Return the [x, y] coordinate for the center point of the cell that contains the specified text.  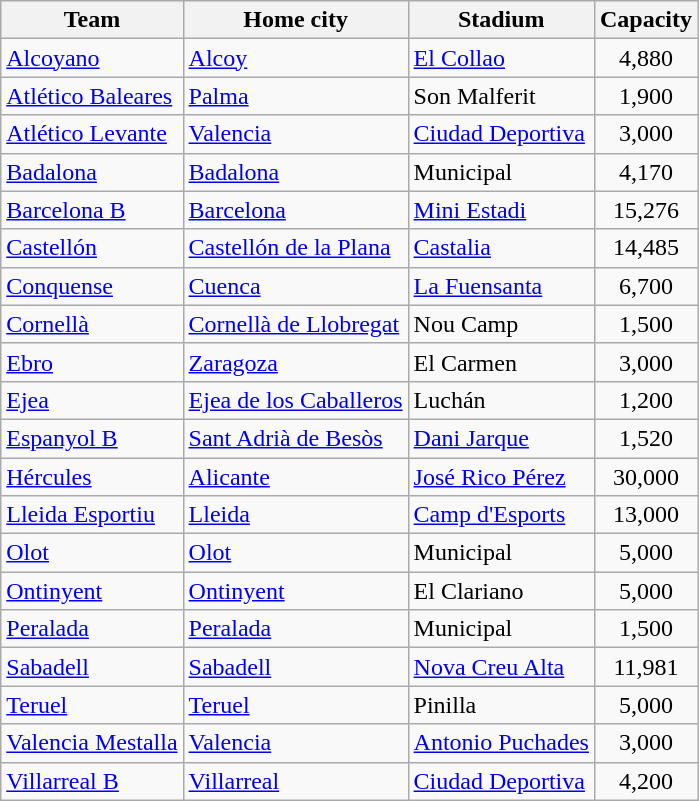
14,485 [646, 248]
Home city [296, 20]
4,200 [646, 781]
El Collao [501, 58]
Dani Jarque [501, 438]
Antonio Puchades [501, 743]
Zaragoza [296, 362]
El Clariano [501, 591]
Atlético Levante [92, 134]
Sant Adrià de Besòs [296, 438]
Ejea de los Caballeros [296, 400]
Ejea [92, 400]
Castellón de la Plana [296, 248]
Team [92, 20]
Cornellà [92, 324]
Camp d'Esports [501, 515]
Villarreal [296, 781]
Ebro [92, 362]
1,520 [646, 438]
Espanyol B [92, 438]
Castellón [92, 248]
4,170 [646, 172]
4,880 [646, 58]
Hércules [92, 477]
Cornellà de Llobregat [296, 324]
Son Malferit [501, 96]
Alicante [296, 477]
13,000 [646, 515]
30,000 [646, 477]
6,700 [646, 286]
Pinilla [501, 705]
Nova Creu Alta [501, 667]
Luchán [501, 400]
Alcoyano [92, 58]
La Fuensanta [501, 286]
Conquense [92, 286]
Lleida [296, 515]
1,200 [646, 400]
Mini Estadi [501, 210]
El Carmen [501, 362]
Cuenca [296, 286]
Castalia [501, 248]
Atlético Baleares [92, 96]
Stadium [501, 20]
15,276 [646, 210]
Villarreal B [92, 781]
Nou Camp [501, 324]
José Rico Pérez [501, 477]
Barcelona B [92, 210]
Palma [296, 96]
Valencia Mestalla [92, 743]
Barcelona [296, 210]
1,900 [646, 96]
Lleida Esportiu [92, 515]
Capacity [646, 20]
Alcoy [296, 58]
11,981 [646, 667]
